Find where the given text appears and provide that cell's center as [X, Y] coordinate. 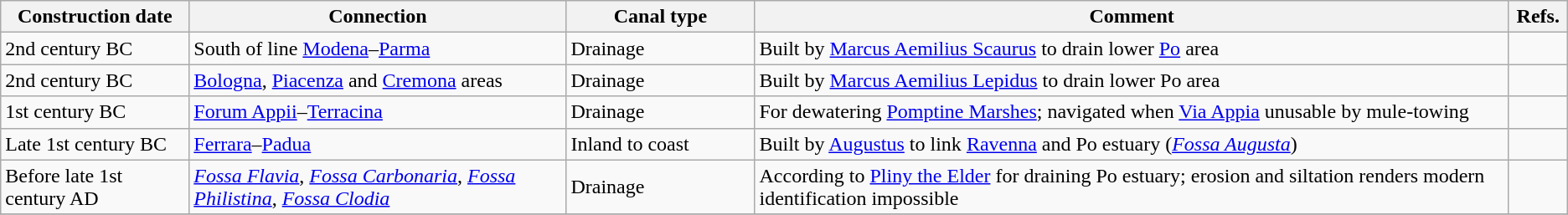
Canal type [660, 17]
According to Pliny the Elder for draining Po estuary; erosion and siltation renders modern identification impossible [1132, 187]
Comment [1132, 17]
Built by Augustus to link Ravenna and Po estuary (Fossa Augusta) [1132, 144]
For dewatering Pomptine Marshes; navigated when Via Appia unusable by mule-towing [1132, 112]
Connection [378, 17]
Ferrara–Padua [378, 144]
Forum Appii–Terracina [378, 112]
Inland to coast [660, 144]
Late 1st century BC [95, 144]
1st century BC [95, 112]
South of line Modena–Parma [378, 49]
Bologna, Piacenza and Cremona areas [378, 80]
Built by Marcus Aemilius Lepidus to drain lower Po area [1132, 80]
Fossa Flavia, Fossa Carbonaria, Fossa Philistina, Fossa Clodia [378, 187]
Refs. [1538, 17]
Built by Marcus Aemilius Scaurus to drain lower Po area [1132, 49]
Before late 1st century AD [95, 187]
Construction date [95, 17]
